Provide the [X, Y] coordinate of the cell's center where the given text is located.  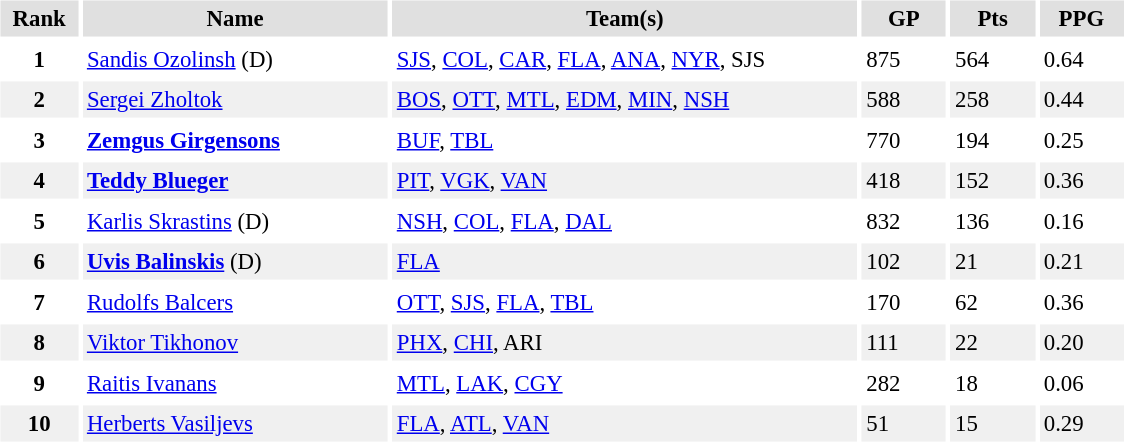
152 [993, 180]
Rank [38, 18]
282 [904, 383]
MTL, LAK, CGY [624, 383]
588 [904, 100]
7 [38, 302]
FLA [624, 262]
Viktor Tikhonov [234, 342]
0.06 [1081, 383]
770 [904, 140]
Team(s) [624, 18]
0.16 [1081, 221]
PPG [1081, 18]
5 [38, 221]
3 [38, 140]
10 [38, 424]
22 [993, 342]
170 [904, 302]
PHX, CHI, ARI [624, 342]
Zemgus Girgensons [234, 140]
0.44 [1081, 100]
Name [234, 18]
8 [38, 342]
PIT, VGK, VAN [624, 180]
0.25 [1081, 140]
51 [904, 424]
6 [38, 262]
OTT, SJS, FLA, TBL [624, 302]
1 [38, 59]
GP [904, 18]
0.20 [1081, 342]
62 [993, 302]
2 [38, 100]
21 [993, 262]
564 [993, 59]
832 [904, 221]
875 [904, 59]
418 [904, 180]
18 [993, 383]
9 [38, 383]
Sergei Zholtok [234, 100]
136 [993, 221]
0.64 [1081, 59]
Uvis Balinskis (D) [234, 262]
BUF, TBL [624, 140]
FLA, ATL, VAN [624, 424]
Raitis Ivanans [234, 383]
SJS, COL, CAR, FLA, ANA, NYR, SJS [624, 59]
0.29 [1081, 424]
4 [38, 180]
Karlis Skrastins (D) [234, 221]
BOS, OTT, MTL, EDM, MIN, NSH [624, 100]
15 [993, 424]
Sandis Ozolinsh (D) [234, 59]
Rudolfs Balcers [234, 302]
Teddy Blueger [234, 180]
102 [904, 262]
Herberts Vasiljevs [234, 424]
NSH, COL, FLA, DAL [624, 221]
194 [993, 140]
111 [904, 342]
0.21 [1081, 262]
258 [993, 100]
Pts [993, 18]
